Scan for the cell matching the given text and deliver its (X, Y) coordinate at center. 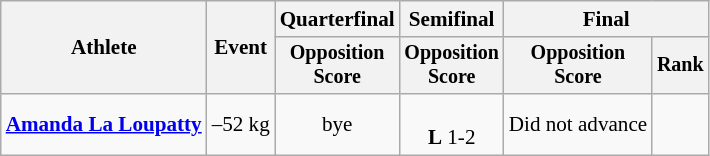
Amanda La Loupatty (104, 124)
Semifinal (452, 18)
bye (338, 124)
–52 kg (241, 124)
L 1-2 (452, 124)
Did not advance (578, 124)
Quarterfinal (338, 18)
Event (241, 48)
Athlete (104, 48)
Final (606, 18)
Rank (680, 65)
